Determine the [x, y] coordinate at the center of the cell enclosing the given text.  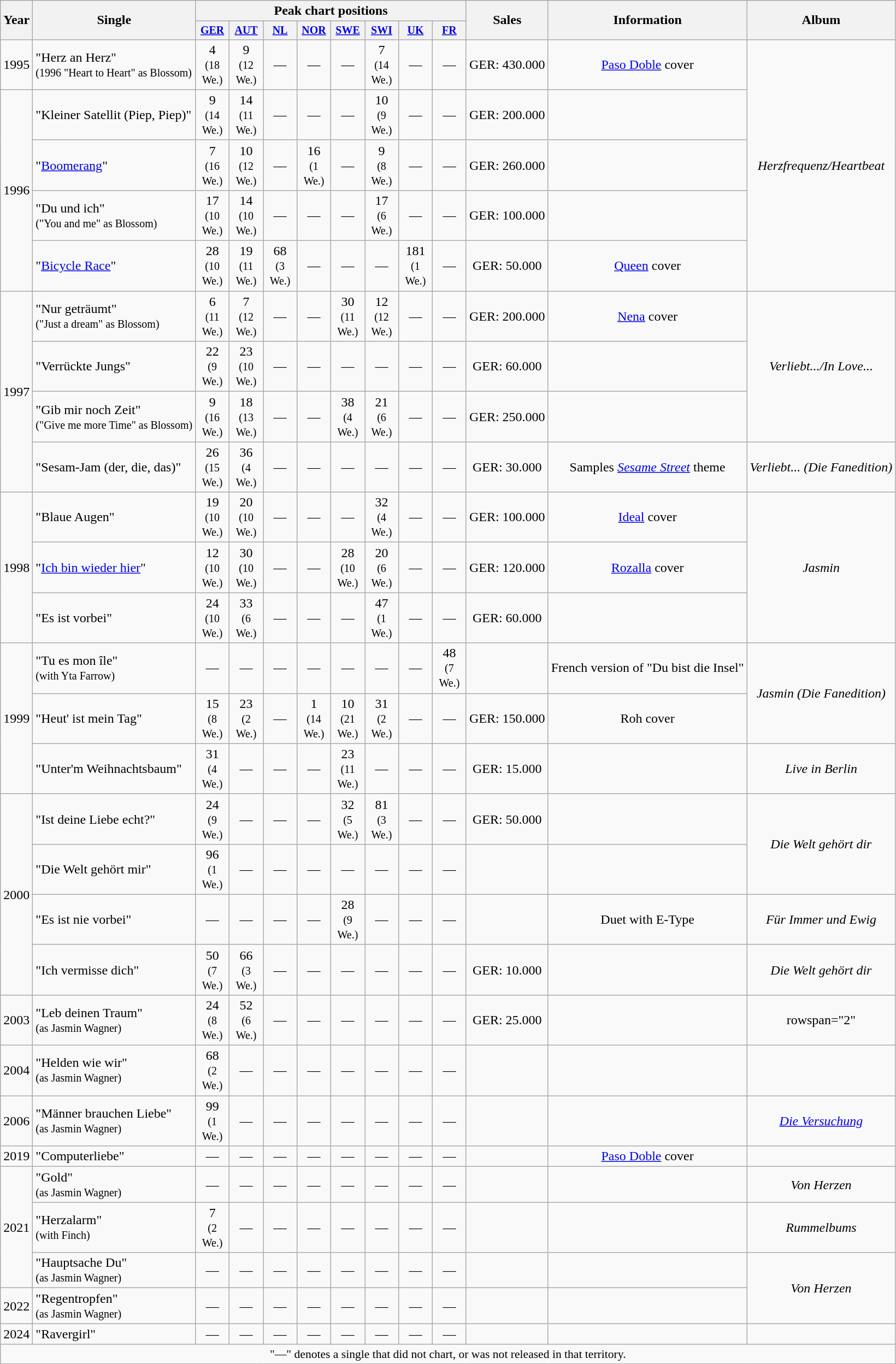
NOR [314, 31]
1996 [16, 190]
10(21 We.) [348, 718]
26(15 We.) [213, 467]
48(7 We.) [449, 668]
1995 [16, 64]
181(1 We.) [415, 266]
GER: 150.000 [507, 718]
Samples Sesame Street theme [647, 467]
GER: 30.000 [507, 467]
UK [415, 31]
20(10 We.) [246, 517]
2024 [16, 1334]
33(6 We.) [246, 618]
"Bicycle Race" [114, 266]
96(1 We.) [213, 869]
"Regentropfen"(as Jasmin Wagner) [114, 1306]
French version of "Du bist die Insel" [647, 668]
"Herz an Herz"(1996 "Heart to Heart" as Blossom) [114, 64]
68(3 We.) [280, 266]
2021 [16, 1227]
9(14 We.) [213, 115]
24(9 We.) [213, 819]
SWE [348, 31]
GER [213, 31]
2022 [16, 1306]
38(4 We.) [348, 417]
Single [114, 20]
32(5 We.) [348, 819]
Duet with E-Type [647, 919]
Herzfrequenz/Heartbeat [821, 165]
Jasmin (Die Fanedition) [821, 693]
"Blaue Augen" [114, 517]
"Hauptsache Du"(as Jasmin Wagner) [114, 1271]
9(8 We.) [382, 165]
Live in Berlin [821, 769]
9(16 We.) [213, 417]
10(12 We.) [246, 165]
"Männer brauchen Liebe"(as Jasmin Wagner) [114, 1121]
GER: 120.000 [507, 568]
7(12 We.) [246, 316]
"Du und ich"("You and me" as Blossom) [114, 215]
Rummelbums [821, 1227]
"Ist deine Liebe echt?" [114, 819]
31(2 We.) [382, 718]
24(8 We.) [213, 1020]
1997 [16, 392]
20(6 We.) [382, 568]
"Verrückte Jungs" [114, 367]
15(8 We.) [213, 718]
32(4 We.) [382, 517]
14(11 We.) [246, 115]
"Es ist nie vorbei" [114, 919]
Rozalla cover [647, 568]
31(4 We.) [213, 769]
7(14 We.) [382, 64]
47(1 We.) [382, 618]
19(11 We.) [246, 266]
FR [449, 31]
"Ich vermisse dich" [114, 970]
GER: 250.000 [507, 417]
GER: 10.000 [507, 970]
Verliebt... (Die Fanedition) [821, 467]
2003 [16, 1020]
19(10 We.) [213, 517]
Nena cover [647, 316]
"Ravergirl" [114, 1334]
9(12 We.) [246, 64]
23(11 We.) [348, 769]
2000 [16, 894]
2004 [16, 1071]
1999 [16, 718]
"Unter'm Weihnachtsbaum" [114, 769]
"Tu es mon île"(with Yta Farrow) [114, 668]
12(12 We.) [382, 316]
"Ich bin wieder hier" [114, 568]
66(3 We.) [246, 970]
"Kleiner Satellit (Piep, Piep)" [114, 115]
Year [16, 20]
36(4 We.) [246, 467]
Jasmin [821, 568]
"Es ist vorbei" [114, 618]
GER: 25.000 [507, 1020]
1(14 We.) [314, 718]
"Nur geträumt"("Just a dream" as Blossom) [114, 316]
7(16 We.) [213, 165]
Ideal cover [647, 517]
GER: 430.000 [507, 64]
"Gib mir noch Zeit"("Give me more Time" as Blossom) [114, 417]
Queen cover [647, 266]
"Computerliebe" [114, 1156]
GER: 260.000 [507, 165]
30(10 We.) [246, 568]
rowspan="2" [821, 1020]
6(11 We.) [213, 316]
23(2 We.) [246, 718]
23(10 We.) [246, 367]
4(18 We.) [213, 64]
Peak chart positions [331, 11]
2006 [16, 1121]
50(7 We.) [213, 970]
SWI [382, 31]
Information [647, 20]
Für Immer und Ewig [821, 919]
14(10 We.) [246, 215]
Roh cover [647, 718]
21(6 We.) [382, 417]
81(3 We.) [382, 819]
Album [821, 20]
68(2 We.) [213, 1071]
18(13 We.) [246, 417]
Die Versuchung [821, 1121]
"Heut' ist mein Tag" [114, 718]
99(1 We.) [213, 1121]
"—" denotes a single that did not chart, or was not released in that territory. [448, 1354]
NL [280, 31]
16(1 We.) [314, 165]
22(9 We.) [213, 367]
Sales [507, 20]
1998 [16, 568]
12(10 We.) [213, 568]
"Boomerang" [114, 165]
7(2 We.) [213, 1227]
"Sesam-Jam (der, die, das)" [114, 467]
"Herzalarm"(with Finch) [114, 1227]
AUT [246, 31]
"Gold"(as Jasmin Wagner) [114, 1184]
"Die Welt gehört mir" [114, 869]
10(9 We.) [382, 115]
17(10 We.) [213, 215]
24(10 We.) [213, 618]
GER: 15.000 [507, 769]
28(9 We.) [348, 919]
"Leb deinen Traum"(as Jasmin Wagner) [114, 1020]
2019 [16, 1156]
52(6 We.) [246, 1020]
Verliebt.../In Love... [821, 367]
30(11 We.) [348, 316]
17(6 We.) [382, 215]
"Helden wie wir"(as Jasmin Wagner) [114, 1071]
